Return the [x, y] coordinate for the center point of the cell that contains the specified text.  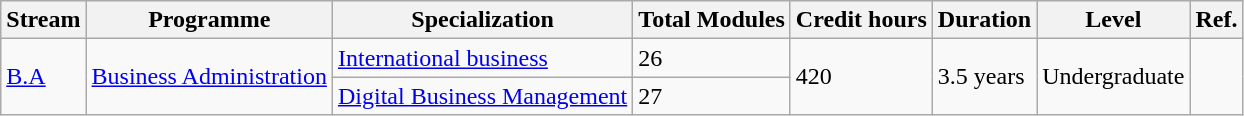
420 [861, 77]
Level [1114, 20]
Programme [209, 20]
26 [712, 58]
Digital Business Management [482, 96]
International business [482, 58]
27 [712, 96]
Credit hours [861, 20]
Undergraduate [1114, 77]
Stream [44, 20]
Duration [984, 20]
B.A [44, 77]
Business Administration [209, 77]
Specialization [482, 20]
3.5 years [984, 77]
Ref. [1216, 20]
Total Modules [712, 20]
